Return the [X, Y] coordinate for the center point of the cell that contains the specified text.  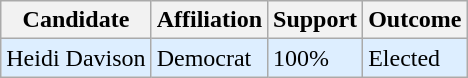
Elected [415, 58]
Support [316, 20]
Outcome [415, 20]
Affiliation [209, 20]
Democrat [209, 58]
Heidi Davison [76, 58]
Candidate [76, 20]
100% [316, 58]
